Provide the (X, Y) coordinate of the cell's center where the given text is located.  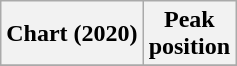
Chart (2020) (72, 34)
Peakposition (189, 34)
